Return [x, y] of the center of cell containing provided text 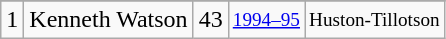
43 [210, 20]
Kenneth Watson [108, 20]
Huston-Tillotson [375, 20]
1 [12, 20]
1994–95 [266, 20]
